For the text-containing cell, return its midpoint in [x, y] coordinate format. 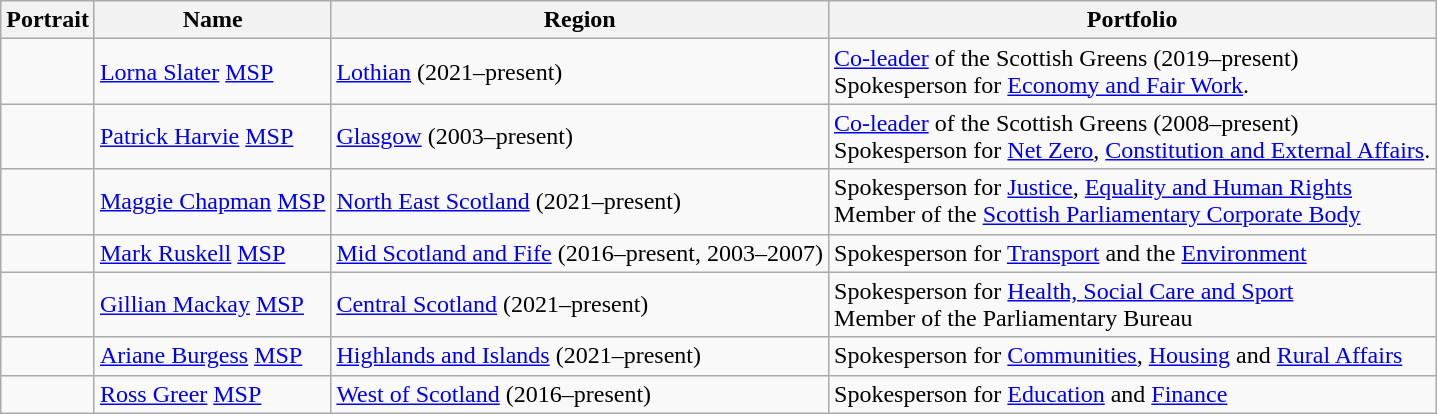
Mark Ruskell MSP [212, 253]
Spokesperson for Education and Finance [1132, 394]
Ross Greer MSP [212, 394]
Patrick Harvie MSP [212, 136]
Mid Scotland and Fife (2016–present, 2003–2007) [580, 253]
Name [212, 20]
Ariane Burgess MSP [212, 356]
Region [580, 20]
Central Scotland (2021–present) [580, 304]
Spokesperson for Health, Social Care and SportMember of the Parliamentary Bureau [1132, 304]
Lothian (2021–present) [580, 72]
Gillian Mackay MSP [212, 304]
Spokesperson for Communities, Housing and Rural Affairs [1132, 356]
Highlands and Islands (2021–present) [580, 356]
Lorna Slater MSP [212, 72]
Portrait [48, 20]
North East Scotland (2021–present) [580, 202]
Spokesperson for Justice, Equality and Human RightsMember of the Scottish Parliamentary Corporate Body [1132, 202]
Glasgow (2003–present) [580, 136]
Maggie Chapman MSP [212, 202]
West of Scotland (2016–present) [580, 394]
Co-leader of the Scottish Greens (2019–present)Spokesperson for Economy and Fair Work. [1132, 72]
Co-leader of the Scottish Greens (2008–present)Spokesperson for Net Zero, Constitution and External Affairs. [1132, 136]
Spokesperson for Transport and the Environment [1132, 253]
Portfolio [1132, 20]
